Return (x, y) of the center of cell containing provided text 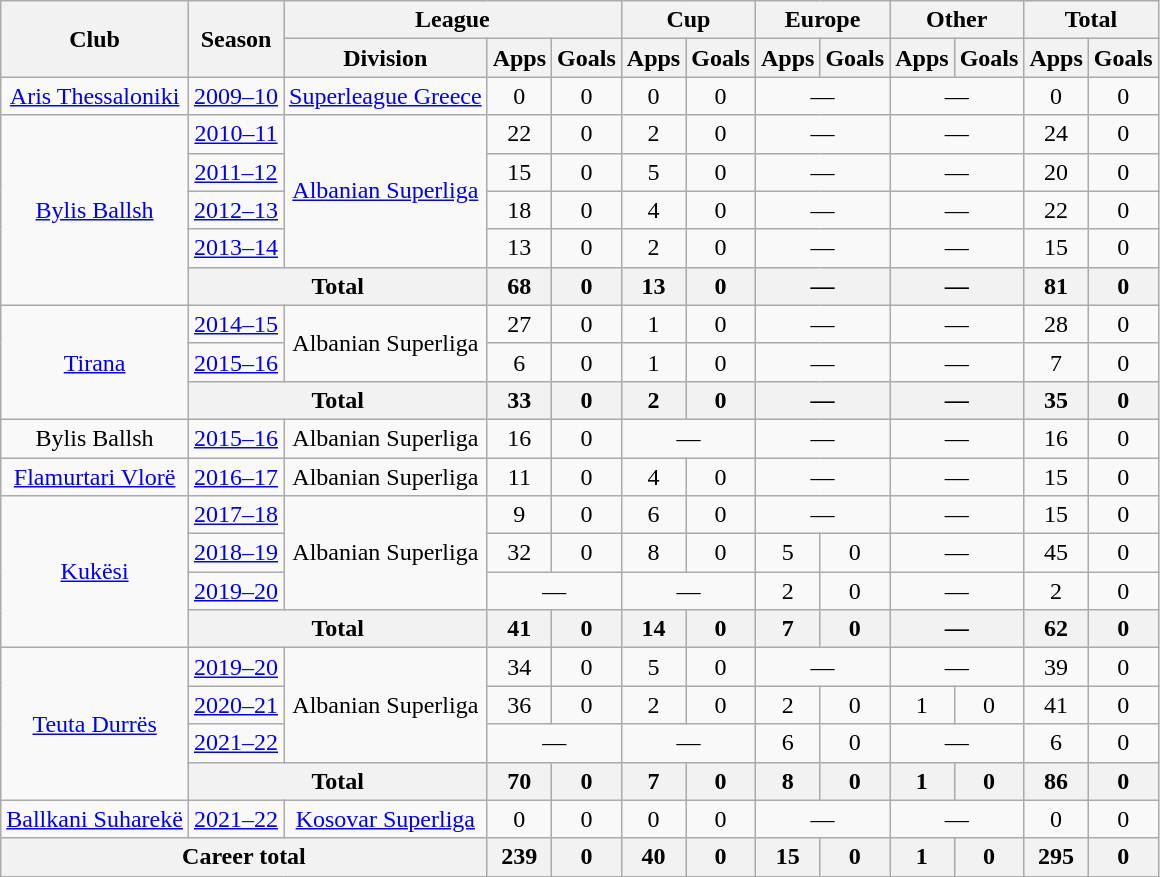
2009–10 (236, 96)
2010–11 (236, 134)
Division (386, 58)
9 (519, 515)
86 (1056, 781)
Cup (688, 20)
2018–19 (236, 553)
39 (1056, 667)
League (453, 20)
45 (1056, 553)
Aris Thessaloniki (95, 96)
Flamurtari Vlorë (95, 477)
11 (519, 477)
Tirana (95, 362)
Superleague Greece (386, 96)
Ballkani Suharekë (95, 819)
Teuta Durrës (95, 724)
32 (519, 553)
27 (519, 324)
Club (95, 39)
2016–17 (236, 477)
2014–15 (236, 324)
Europe (822, 20)
34 (519, 667)
Kukësi (95, 572)
2017–18 (236, 515)
68 (519, 286)
2011–12 (236, 172)
Kosovar Superliga (386, 819)
Other (957, 20)
20 (1056, 172)
14 (653, 629)
18 (519, 210)
2012–13 (236, 210)
295 (1056, 857)
62 (1056, 629)
81 (1056, 286)
2020–21 (236, 705)
Career total (244, 857)
28 (1056, 324)
239 (519, 857)
70 (519, 781)
24 (1056, 134)
Season (236, 39)
2013–14 (236, 248)
40 (653, 857)
35 (1056, 400)
36 (519, 705)
33 (519, 400)
